Find where the given text appears and provide that cell's center as (x, y) coordinate. 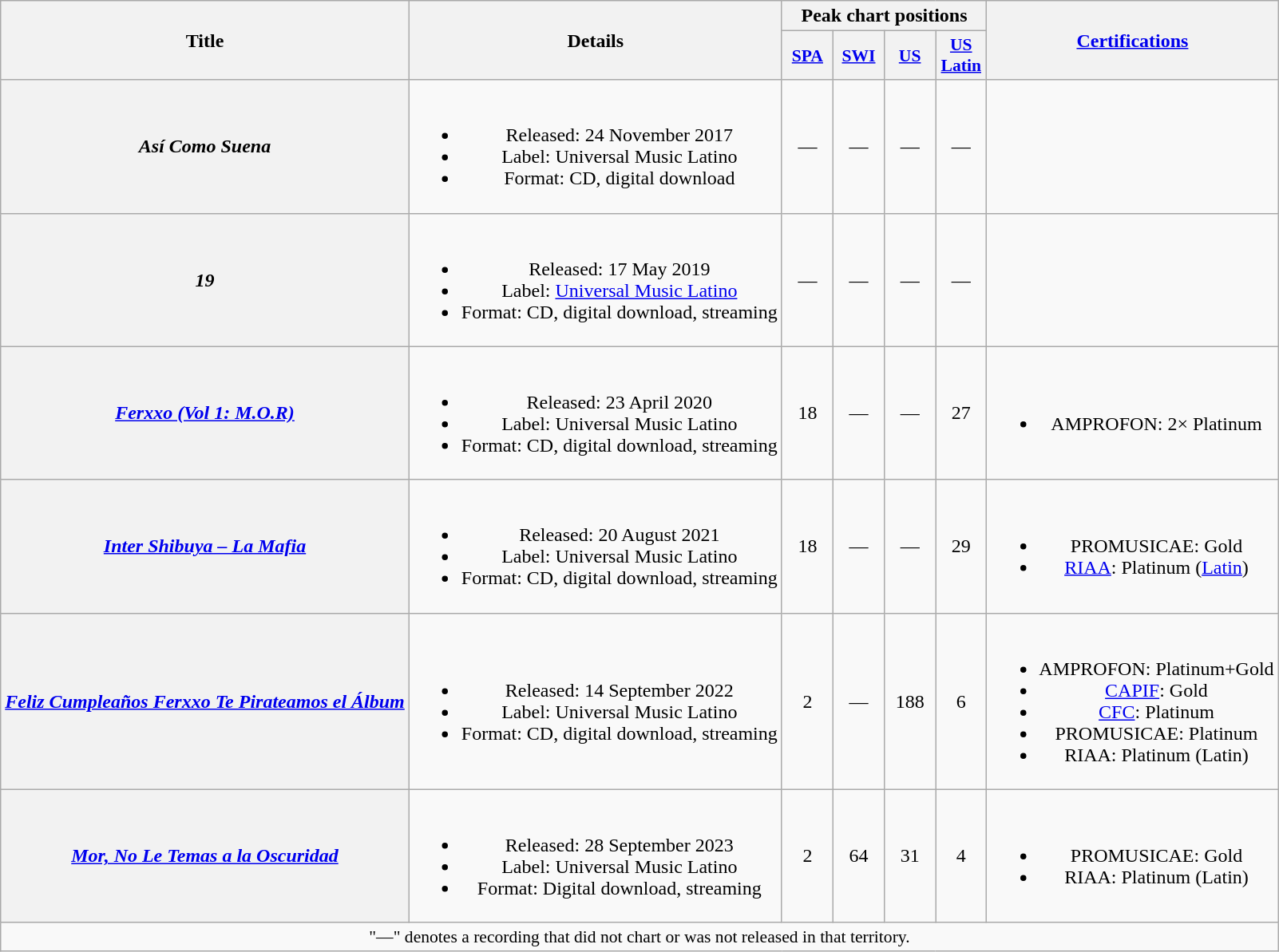
Released: 17 May 2019Label: Universal Music LatinoFormat: CD, digital download, streaming (596, 279)
"—" denotes a recording that did not chart or was not released in that territory. (639, 937)
Ferxxo (Vol 1: M.O.R) (205, 413)
Feliz Cumpleaños Ferxxo Te Pirateamos el Álbum (205, 701)
188 (910, 701)
AMPROFON: 2× Platinum (1132, 413)
Certifications (1132, 40)
SPA (807, 56)
29 (961, 546)
6 (961, 701)
27 (961, 413)
Released: 28 September 2023Label: Universal Music LatinoFormat: Digital download, streaming (596, 855)
Inter Shibuya – La Mafia (205, 546)
Released: 20 August 2021Label: Universal Music LatinoFormat: CD, digital download, streaming (596, 546)
US (910, 56)
64 (858, 855)
Released: 24 November 2017Label: Universal Music LatinoFormat: CD, digital download (596, 147)
Title (205, 40)
SWI (858, 56)
Peak chart positions (884, 16)
Released: 23 April 2020Label: Universal Music LatinoFormat: CD, digital download, streaming (596, 413)
Details (596, 40)
31 (910, 855)
Así Como Suena (205, 147)
AMPROFON: Platinum+GoldCAPIF: GoldCFC: PlatinumPROMUSICAE: PlatinumRIAA: Platinum (Latin) (1132, 701)
Mor, No Le Temas a la Oscuridad (205, 855)
19 (205, 279)
USLatin (961, 56)
4 (961, 855)
Released: 14 September 2022Label: Universal Music LatinoFormat: CD, digital download, streaming (596, 701)
